Find where the given text appears and provide that cell's center as [X, Y] coordinate. 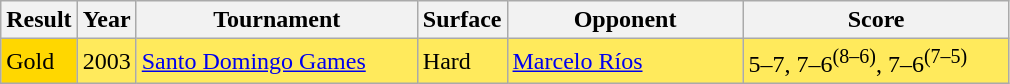
Tournament [276, 20]
Santo Domingo Games [276, 62]
Hard [462, 62]
Surface [462, 20]
2003 [106, 62]
Marcelo Ríos [625, 62]
5–7, 7–6(8–6), 7–6(7–5) [876, 62]
Year [106, 20]
Result [39, 20]
Score [876, 20]
Gold [39, 62]
Opponent [625, 20]
